Locate the cell with the specified text and output its (X, Y) center coordinate. 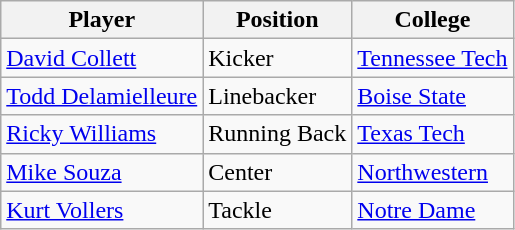
Running Back (278, 134)
Northwestern (432, 172)
David Collett (102, 58)
Mike Souza (102, 172)
Tennessee Tech (432, 58)
Linebacker (278, 96)
Texas Tech (432, 134)
Kurt Vollers (102, 210)
Ricky Williams (102, 134)
College (432, 20)
Center (278, 172)
Todd Delamielleure (102, 96)
Notre Dame (432, 210)
Boise State (432, 96)
Player (102, 20)
Kicker (278, 58)
Tackle (278, 210)
Position (278, 20)
